For the text-containing cell, return its midpoint in (x, y) coordinate format. 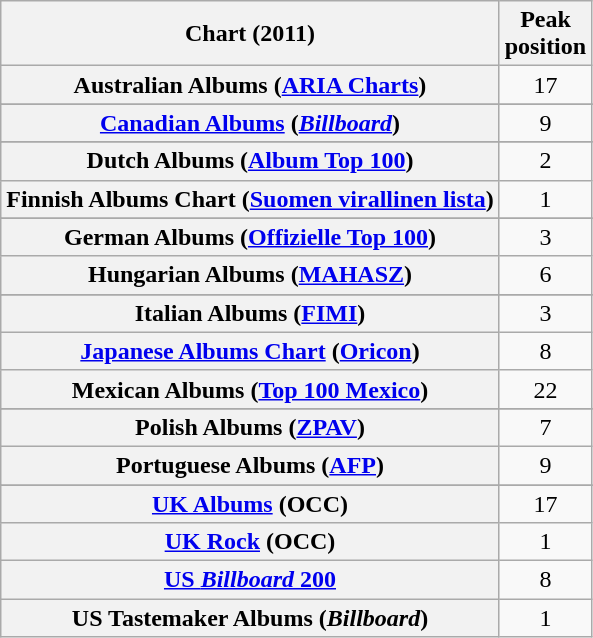
Peakposition (545, 34)
7 (545, 427)
Japanese Albums Chart (Oricon) (250, 351)
Hungarian Albums (MAHASZ) (250, 275)
Chart (2011) (250, 34)
UK Albums (OCC) (250, 503)
Mexican Albums (Top 100 Mexico) (250, 389)
Italian Albums (FIMI) (250, 313)
6 (545, 275)
Polish Albums (ZPAV) (250, 427)
German Albums (Offizielle Top 100) (250, 237)
Portuguese Albums (AFP) (250, 465)
Canadian Albums (Billboard) (250, 123)
Dutch Albums (Album Top 100) (250, 161)
US Billboard 200 (250, 580)
Australian Albums (ARIA Charts) (250, 85)
2 (545, 161)
Finnish Albums Chart (Suomen virallinen lista) (250, 199)
US Tastemaker Albums (Billboard) (250, 618)
22 (545, 389)
UK Rock (OCC) (250, 542)
